Extract the [x, y] coordinate from the center of the cell holding the provided text.  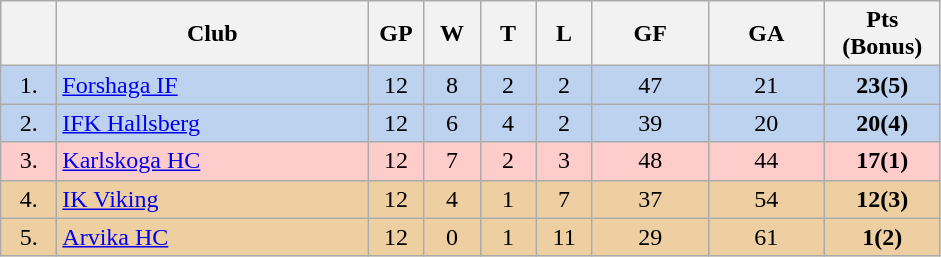
IFK Hallsberg [212, 123]
0 [452, 237]
37 [650, 199]
8 [452, 85]
IK Viking [212, 199]
20 [766, 123]
2. [29, 123]
1(2) [882, 237]
61 [766, 237]
GP [396, 34]
29 [650, 237]
3 [564, 161]
20(4) [882, 123]
48 [650, 161]
11 [564, 237]
1. [29, 85]
L [564, 34]
23(5) [882, 85]
39 [650, 123]
44 [766, 161]
Pts (Bonus) [882, 34]
Club [212, 34]
21 [766, 85]
3. [29, 161]
GA [766, 34]
17(1) [882, 161]
12(3) [882, 199]
Karlskoga HC [212, 161]
54 [766, 199]
47 [650, 85]
W [452, 34]
5. [29, 237]
T [508, 34]
Forshaga IF [212, 85]
4. [29, 199]
Arvika HC [212, 237]
6 [452, 123]
GF [650, 34]
